Determine the (X, Y) coordinate at the center of the cell enclosing the given text.  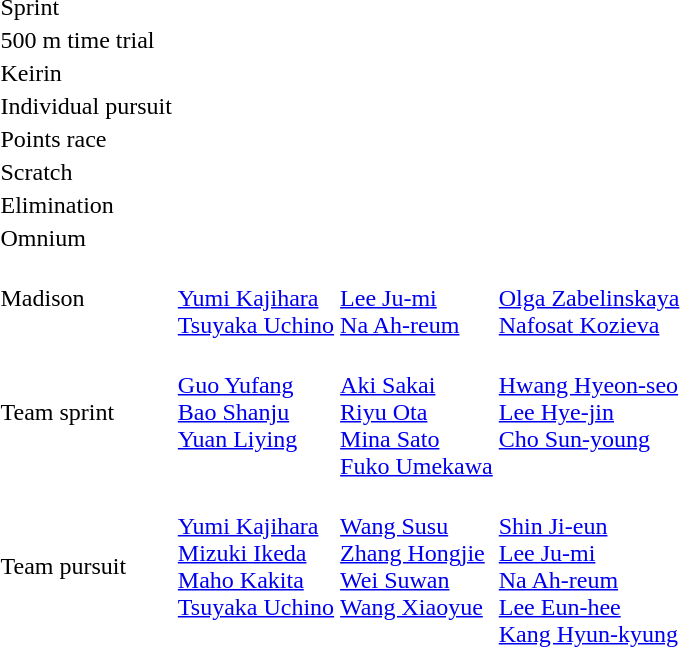
Yumi KajiharaTsuyaka Uchino (256, 298)
Guo YufangBao ShanjuYuan Liying (256, 412)
Aki SakaiRiyu OtaMina SatoFuko Umekawa (417, 412)
Lee Ju-miNa Ah-reum (417, 298)
